Return [X, Y] of the center of cell containing provided text 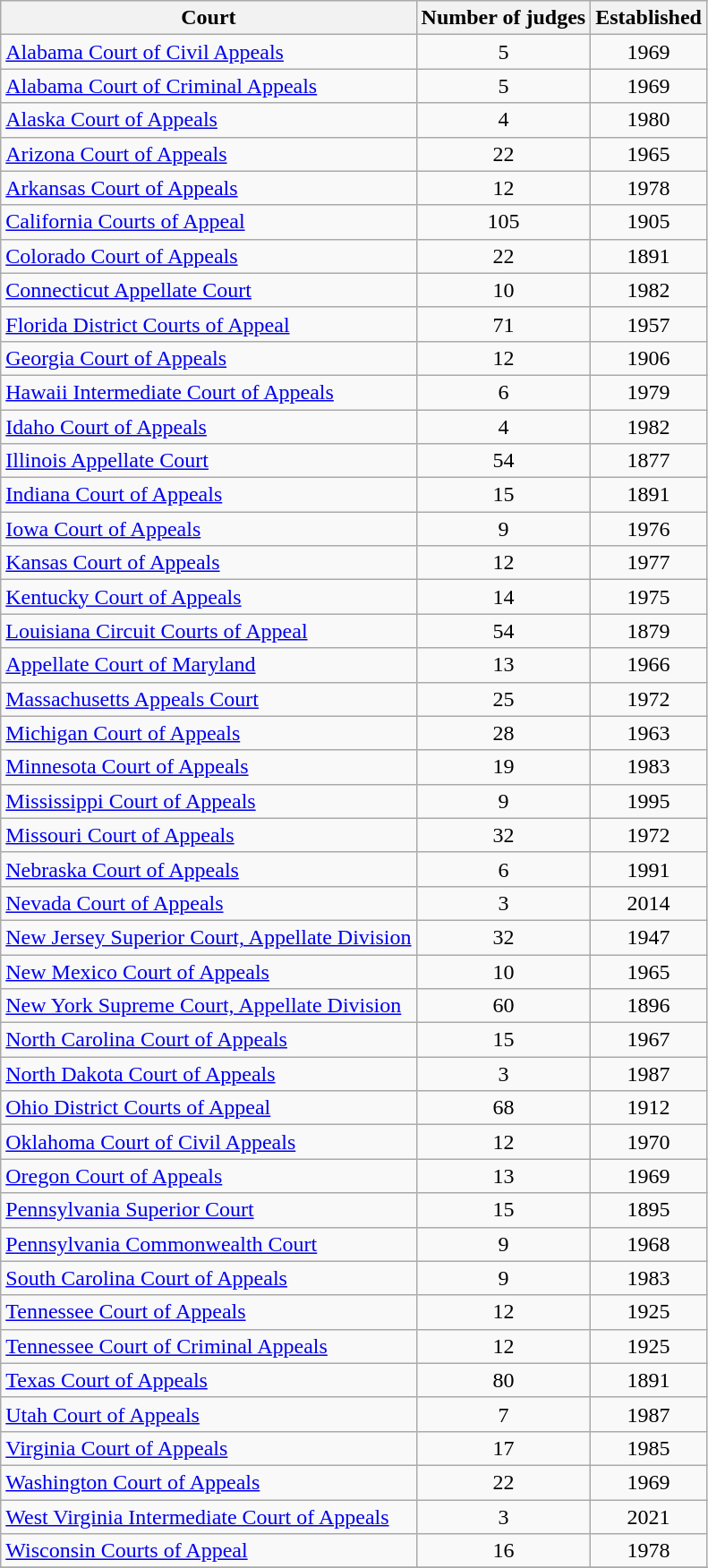
Mississippi Court of Appeals [209, 801]
Texas Court of Appeals [209, 1380]
Iowa Court of Appeals [209, 529]
2014 [649, 903]
Appellate Court of Maryland [209, 665]
Michigan Court of Appeals [209, 733]
Established [649, 18]
Colorado Court of Appeals [209, 256]
7 [503, 1414]
North Carolina Court of Appeals [209, 1040]
71 [503, 324]
Oregon Court of Appeals [209, 1176]
1957 [649, 324]
Florida District Courts of Appeal [209, 324]
Alabama Court of Criminal Appeals [209, 86]
Court [209, 18]
1980 [649, 120]
Ohio District Courts of Appeal [209, 1108]
Oklahoma Court of Civil Appeals [209, 1142]
Nebraska Court of Appeals [209, 869]
Number of judges [503, 18]
New Jersey Superior Court, Appellate Division [209, 937]
Virginia Court of Appeals [209, 1448]
1976 [649, 529]
Pennsylvania Superior Court [209, 1210]
Washington Court of Appeals [209, 1482]
South Carolina Court of Appeals [209, 1278]
Indiana Court of Appeals [209, 495]
1947 [649, 937]
1966 [649, 665]
25 [503, 699]
1963 [649, 733]
28 [503, 733]
California Courts of Appeal [209, 222]
1979 [649, 392]
Georgia Court of Appeals [209, 358]
Missouri Court of Appeals [209, 835]
2021 [649, 1517]
Illinois Appellate Court [209, 461]
Utah Court of Appeals [209, 1414]
1896 [649, 1006]
Minnesota Court of Appeals [209, 767]
1995 [649, 801]
16 [503, 1551]
Pennsylvania Commonwealth Court [209, 1244]
Idaho Court of Appeals [209, 427]
1970 [649, 1142]
60 [503, 1006]
Tennessee Court of Appeals [209, 1312]
Alaska Court of Appeals [209, 120]
1975 [649, 597]
Massachusetts Appeals Court [209, 699]
Hawaii Intermediate Court of Appeals [209, 392]
1968 [649, 1244]
17 [503, 1448]
80 [503, 1380]
Kansas Court of Appeals [209, 563]
1991 [649, 869]
1905 [649, 222]
Wisconsin Courts of Appeal [209, 1551]
105 [503, 222]
68 [503, 1108]
1977 [649, 563]
1879 [649, 631]
1877 [649, 461]
14 [503, 597]
Alabama Court of Civil Appeals [209, 52]
1912 [649, 1108]
West Virginia Intermediate Court of Appeals [209, 1517]
Connecticut Appellate Court [209, 290]
North Dakota Court of Appeals [209, 1074]
1985 [649, 1448]
1906 [649, 358]
1967 [649, 1040]
Tennessee Court of Criminal Appeals [209, 1346]
Arkansas Court of Appeals [209, 188]
Arizona Court of Appeals [209, 154]
New Mexico Court of Appeals [209, 971]
New York Supreme Court, Appellate Division [209, 1006]
Nevada Court of Appeals [209, 903]
Kentucky Court of Appeals [209, 597]
19 [503, 767]
Louisiana Circuit Courts of Appeal [209, 631]
1895 [649, 1210]
